Determine the [X, Y] coordinate at the center of the cell enclosing the given text.  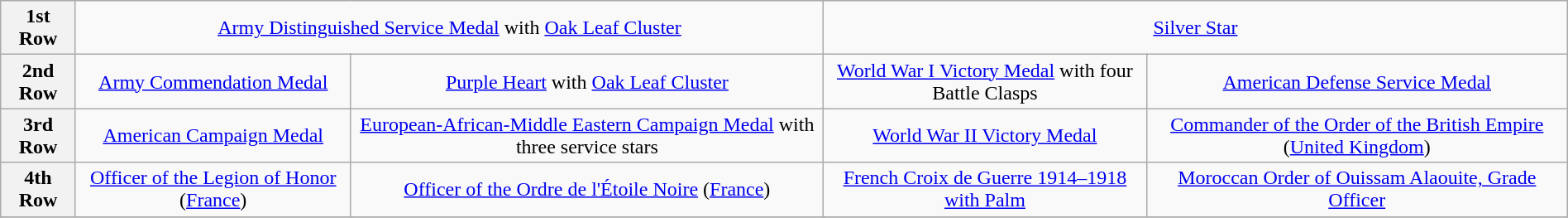
American Defense Service Medal [1356, 81]
4th Row [38, 189]
Officer of the Ordre de l'Étoile Noire (France) [587, 189]
French Croix de Guerre 1914–1918 with Palm [986, 189]
3rd Row [38, 136]
Silver Star [1196, 28]
European-African-Middle Eastern Campaign Medal with three service stars [587, 136]
Commander of the Order of the British Empire (United Kingdom) [1356, 136]
World War I Victory Medal with four Battle Clasps [986, 81]
Army Commendation Medal [213, 81]
World War II Victory Medal [986, 136]
Army Distinguished Service Medal with Oak Leaf Cluster [449, 28]
Purple Heart with Oak Leaf Cluster [587, 81]
1st Row [38, 28]
American Campaign Medal [213, 136]
2nd Row [38, 81]
Officer of the Legion of Honor (France) [213, 189]
Moroccan Order of Ouissam Alaouite, Grade Officer [1356, 189]
